From the cell containing the given text, extract its center point as (X, Y) coordinate. 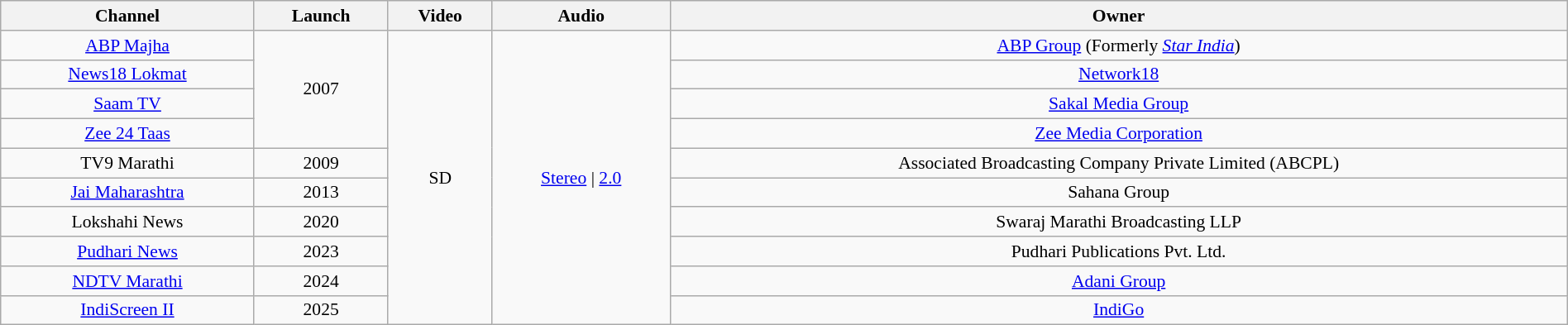
Network18 (1118, 74)
2013 (321, 193)
IndiScreen II (127, 310)
Adani Group (1118, 281)
Zee 24 Taas (127, 134)
NDTV Marathi (127, 281)
Jai Maharashtra (127, 193)
Video (440, 16)
Pudhari Publications Pvt. Ltd. (1118, 251)
Launch (321, 16)
Owner (1118, 16)
Pudhari News (127, 251)
Sahana Group (1118, 193)
2025 (321, 310)
2009 (321, 163)
Stereo | 2.0 (581, 178)
2020 (321, 222)
SD (440, 178)
Sakal Media Group (1118, 104)
2023 (321, 251)
Zee Media Corporation (1118, 134)
TV9 Marathi (127, 163)
IndiGo (1118, 310)
Saam TV (127, 104)
Associated Broadcasting Company Private Limited (ABCPL) (1118, 163)
Channel (127, 16)
ABP Majha (127, 45)
2024 (321, 281)
Lokshahi News (127, 222)
News18 Lokmat (127, 74)
Swaraj Marathi Broadcasting LLP (1118, 222)
ABP Group (Formerly Star India) (1118, 45)
2007 (321, 89)
Audio (581, 16)
